Find where the given text appears and provide that cell's center as [X, Y] coordinate. 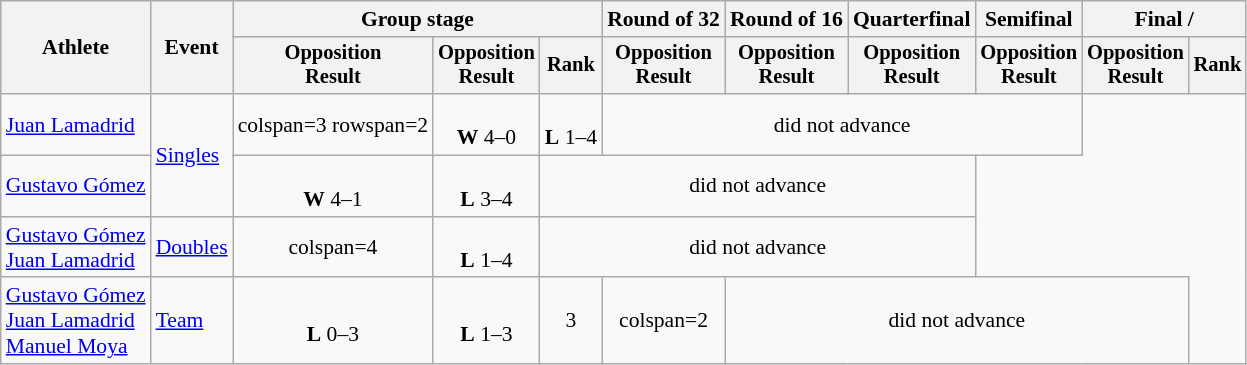
Group stage [418, 19]
W 4–0 [486, 124]
Round of 16 [786, 19]
L 0–3 [334, 322]
Doubles [192, 248]
Round of 32 [664, 19]
Final / [1164, 19]
Gustavo GómezJuan Lamadrid [76, 248]
colspan=3 rowspan=2 [334, 124]
Semifinal [1028, 19]
Gustavo GómezJuan LamadridManuel Moya [76, 322]
Quarterfinal [912, 19]
L 1–3 [486, 322]
colspan=2 [664, 322]
L 3–4 [486, 186]
colspan=4 [334, 248]
3 [571, 322]
Team [192, 322]
Singles [192, 155]
Juan Lamadrid [76, 124]
Gustavo Gómez [76, 186]
Athlete [76, 48]
W 4–1 [334, 186]
Event [192, 48]
